For the text-containing cell, return its midpoint in [x, y] coordinate format. 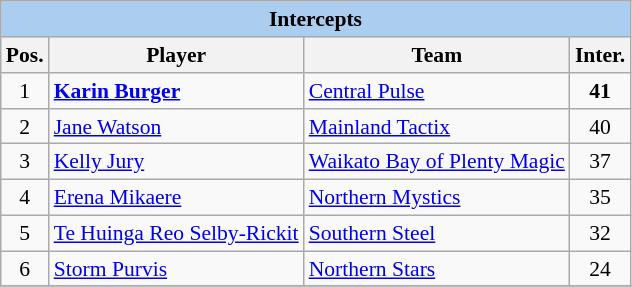
Pos. [25, 55]
6 [25, 269]
Team [437, 55]
1 [25, 91]
4 [25, 197]
40 [600, 126]
32 [600, 233]
Te Huinga Reo Selby-Rickit [176, 233]
2 [25, 126]
Mainland Tactix [437, 126]
35 [600, 197]
Jane Watson [176, 126]
Central Pulse [437, 91]
Intercepts [316, 19]
Storm Purvis [176, 269]
41 [600, 91]
Erena Mikaere [176, 197]
Northern Mystics [437, 197]
Waikato Bay of Plenty Magic [437, 162]
Kelly Jury [176, 162]
Northern Stars [437, 269]
5 [25, 233]
Inter. [600, 55]
37 [600, 162]
3 [25, 162]
Karin Burger [176, 91]
Southern Steel [437, 233]
24 [600, 269]
Player [176, 55]
